Determine the [X, Y] coordinate at the center of the cell enclosing the given text.  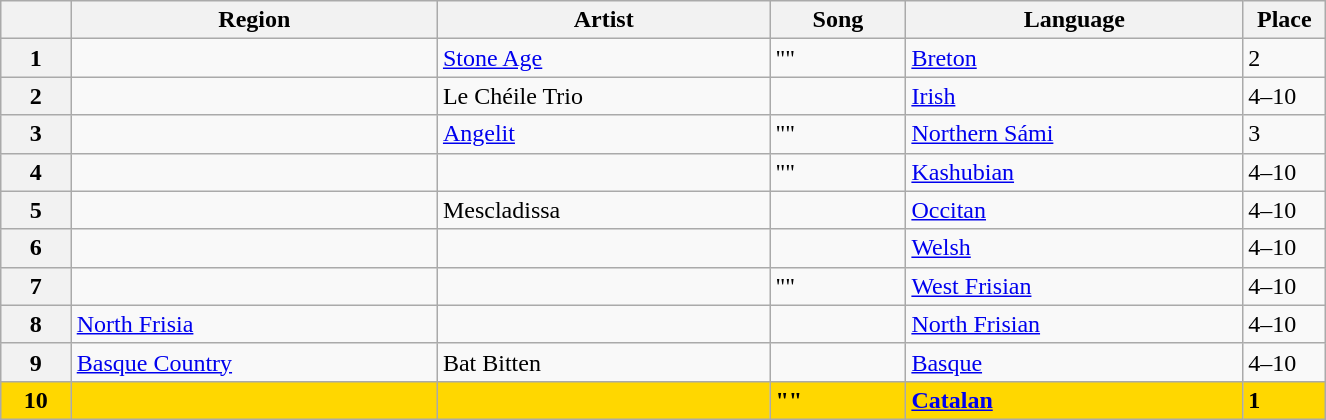
Basque [1074, 362]
Catalan [1074, 400]
Le Chéile Trio [604, 96]
10 [36, 400]
Welsh [1074, 248]
Irish [1074, 96]
6 [36, 248]
West Frisian [1074, 286]
7 [36, 286]
9 [36, 362]
Breton [1074, 58]
North Frisian [1074, 324]
Language [1074, 20]
Angelit [604, 134]
North Frisia [254, 324]
4 [36, 172]
Occitan [1074, 210]
Region [254, 20]
Northern Sámi [1074, 134]
Song [838, 20]
Basque Country [254, 362]
Mescladissa [604, 210]
Bat Bitten [604, 362]
Place [1284, 20]
8 [36, 324]
5 [36, 210]
Stone Age [604, 58]
Artist [604, 20]
Kashubian [1074, 172]
